Scan for the cell matching the given text and deliver its [X, Y] coordinate at center. 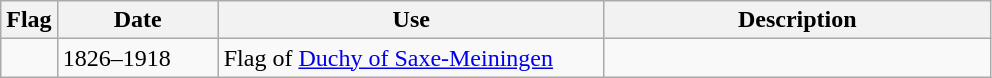
Flag [29, 20]
Date [138, 20]
1826–1918 [138, 58]
Use [411, 20]
Description [797, 20]
Flag of Duchy of Saxe-Meiningen [411, 58]
